Locate the cell with the specified text and output its [x, y] center coordinate. 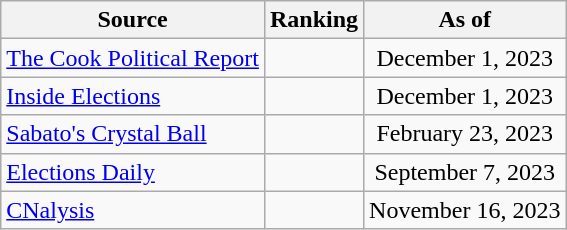
Inside Elections [133, 96]
CNalysis [133, 210]
February 23, 2023 [465, 134]
Sabato's Crystal Ball [133, 134]
As of [465, 20]
Source [133, 20]
Ranking [314, 20]
The Cook Political Report [133, 58]
Elections Daily [133, 172]
September 7, 2023 [465, 172]
November 16, 2023 [465, 210]
